For the text-containing cell, return its midpoint in (x, y) coordinate format. 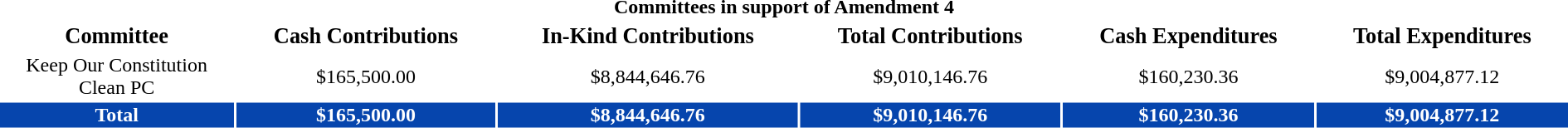
Keep Our Constitution Clean PC (116, 76)
Committee (116, 36)
Total Expenditures (1442, 36)
In-Kind Contributions (648, 36)
Total Contributions (930, 36)
Total (116, 116)
Cash Contributions (365, 36)
Cash Expenditures (1188, 36)
